Return (X, Y) of the center of cell containing provided text 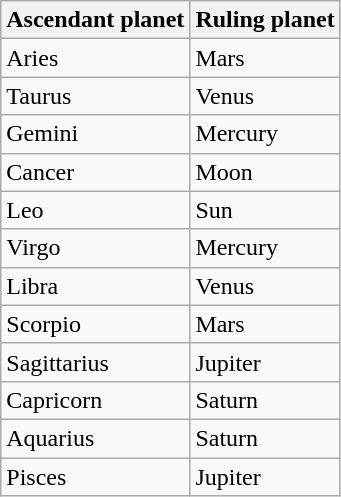
Sagittarius (96, 362)
Moon (265, 172)
Sun (265, 210)
Virgo (96, 248)
Leo (96, 210)
Scorpio (96, 324)
Taurus (96, 96)
Capricorn (96, 400)
Aquarius (96, 438)
Ruling planet (265, 20)
Libra (96, 286)
Aries (96, 58)
Cancer (96, 172)
Pisces (96, 477)
Ascendant planet (96, 20)
Gemini (96, 134)
